Capture the cell that displays the provided text and extract its [X, Y] central coordinate. 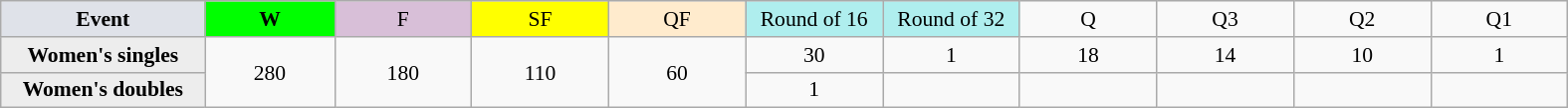
Q [1088, 19]
14 [1226, 55]
SF [541, 19]
180 [403, 72]
18 [1088, 55]
Q1 [1499, 19]
110 [541, 72]
10 [1362, 55]
Q3 [1226, 19]
Women's doubles [104, 90]
280 [270, 72]
30 [814, 55]
F [403, 19]
60 [677, 72]
Event [104, 19]
Round of 16 [814, 19]
QF [677, 19]
W [270, 19]
Round of 32 [951, 19]
Q2 [1362, 19]
Women's singles [104, 55]
